For the text-containing cell, return its midpoint in [x, y] coordinate format. 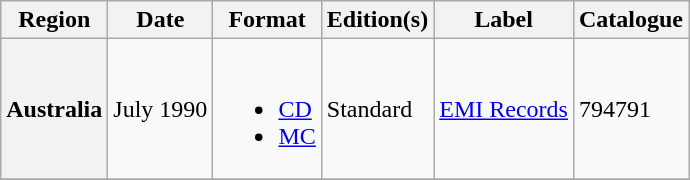
Label [504, 20]
Region [54, 20]
Standard [377, 109]
Edition(s) [377, 20]
Australia [54, 109]
CDMC [267, 109]
794791 [630, 109]
Format [267, 20]
EMI Records [504, 109]
July 1990 [160, 109]
Date [160, 20]
Catalogue [630, 20]
